Output the [X, Y] coordinate of the center of the cell containing the given text.  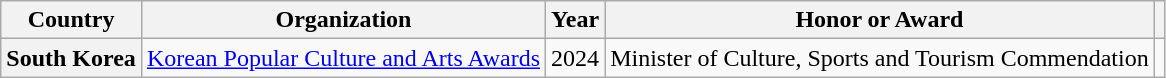
2024 [576, 58]
Minister of Culture, Sports and Tourism Commendation [880, 58]
Organization [343, 20]
Country [72, 20]
Honor or Award [880, 20]
Year [576, 20]
South Korea [72, 58]
Korean Popular Culture and Arts Awards [343, 58]
